Determine the (x, y) coordinate at the center of the cell enclosing the given text.  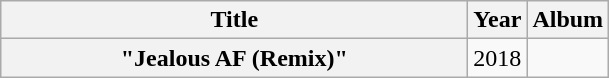
Title (234, 20)
Album (568, 20)
Year (498, 20)
"Jealous AF (Remix)" (234, 58)
2018 (498, 58)
